Pinpoint the cell where the given text exists, returning its [X, Y] midpoint coordinate. 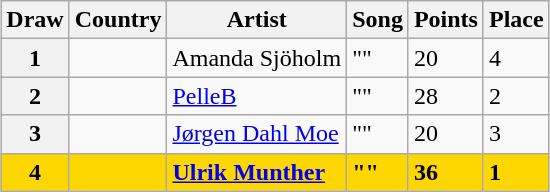
Amanda Sjöholm [257, 58]
Jørgen Dahl Moe [257, 134]
28 [446, 96]
PelleB [257, 96]
36 [446, 172]
Artist [257, 20]
Country [118, 20]
Points [446, 20]
Place [516, 20]
Draw [35, 20]
Ulrik Munther [257, 172]
Song [378, 20]
